Output the (x, y) coordinate of the center of the cell containing the given text.  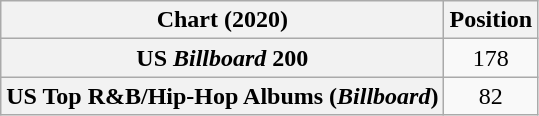
Chart (2020) (222, 20)
US Billboard 200 (222, 58)
US Top R&B/Hip-Hop Albums (Billboard) (222, 96)
82 (491, 96)
Position (491, 20)
178 (491, 58)
